From the cell containing the given text, extract its center point as [x, y] coordinate. 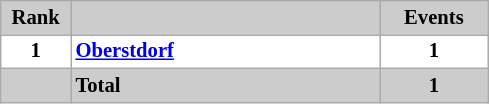
Oberstdorf [225, 51]
Total [225, 85]
Rank [36, 17]
Events [434, 17]
